Scan for the cell matching the given text and deliver its (x, y) coordinate at center. 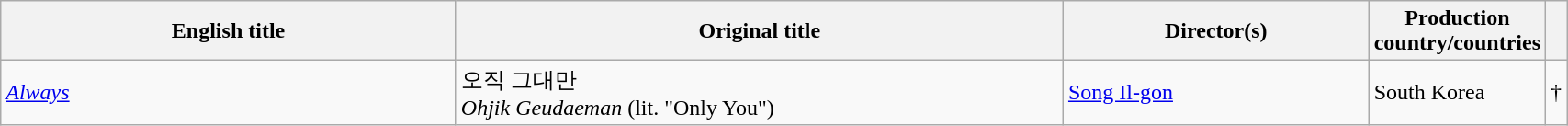
Production country/countries (1457, 31)
Director(s) (1216, 31)
Original title (759, 31)
Always (229, 93)
English title (229, 31)
South Korea (1457, 93)
오직 그대만Ohjik Geudaeman (lit. "Only You") (759, 93)
† (1556, 93)
Song Il-gon (1216, 93)
